Return the (x, y) coordinate for the center point of the cell that contains the specified text.  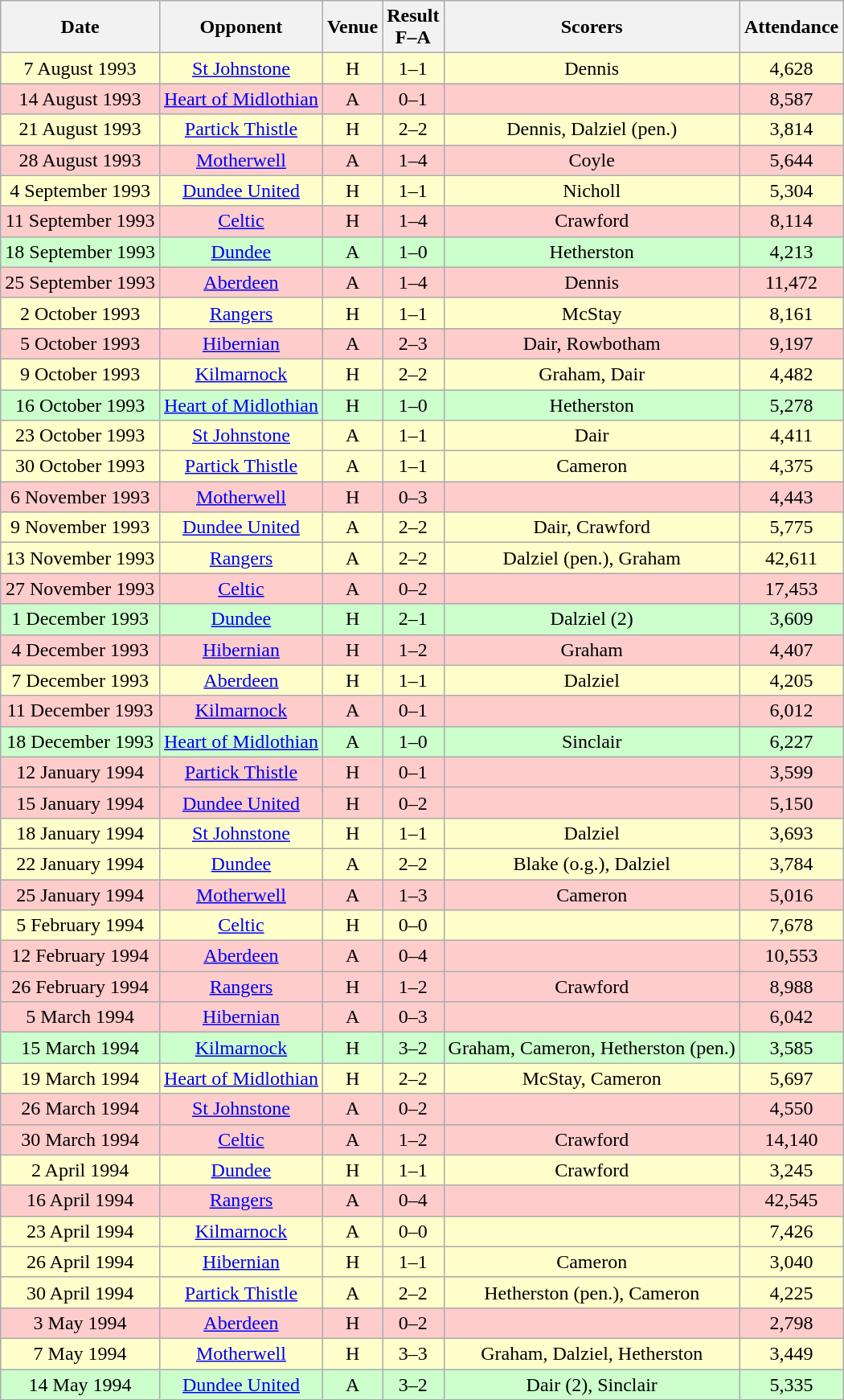
7 May 1994 (80, 1353)
McStay (592, 313)
Sinclair (592, 741)
Attendance (791, 27)
6,227 (791, 741)
14 May 1994 (80, 1384)
11 September 1993 (80, 221)
3,040 (791, 1262)
4 December 1993 (80, 650)
4,375 (791, 466)
26 April 1994 (80, 1262)
9 October 1993 (80, 374)
Dair (2), Sinclair (592, 1384)
5,278 (791, 404)
5,775 (791, 528)
21 August 1993 (80, 129)
Dalziel (2) (592, 619)
3,449 (791, 1353)
42,611 (791, 558)
Scorers (592, 27)
25 January 1994 (80, 895)
Date (80, 27)
Dalziel (pen.), Graham (592, 558)
4,550 (791, 1109)
8,988 (791, 987)
9,197 (791, 343)
22 January 1994 (80, 864)
2–1 (413, 619)
3,814 (791, 129)
McStay, Cameron (592, 1078)
6,042 (791, 1017)
18 January 1994 (80, 833)
Nicholl (592, 191)
1 December 1993 (80, 619)
16 October 1993 (80, 404)
1–3 (413, 895)
13 November 1993 (80, 558)
15 March 1994 (80, 1048)
11,472 (791, 282)
7 August 1993 (80, 68)
7,678 (791, 926)
27 November 1993 (80, 589)
4,411 (791, 436)
42,545 (791, 1201)
4,205 (791, 680)
5,697 (791, 1078)
18 September 1993 (80, 252)
3,784 (791, 864)
5,016 (791, 895)
4 September 1993 (80, 191)
Venue (352, 27)
8,114 (791, 221)
2,798 (791, 1323)
Graham, Dalziel, Hetherston (592, 1353)
7 December 1993 (80, 680)
Dair, Crawford (592, 528)
Graham, Cameron, Hetherston (pen.) (592, 1048)
6 November 1993 (80, 497)
4,407 (791, 650)
17,453 (791, 589)
12 January 1994 (80, 772)
8,587 (791, 99)
26 February 1994 (80, 987)
6,012 (791, 711)
14 August 1993 (80, 99)
8,161 (791, 313)
4,482 (791, 374)
4,443 (791, 497)
4,213 (791, 252)
Dair (592, 436)
Dair, Rowbotham (592, 343)
3–3 (413, 1353)
5,335 (791, 1384)
3,599 (791, 772)
Blake (o.g.), Dalziel (592, 864)
4,225 (791, 1292)
19 March 1994 (80, 1078)
2–3 (413, 343)
30 March 1994 (80, 1139)
3,693 (791, 833)
3 May 1994 (80, 1323)
16 April 1994 (80, 1201)
5 February 1994 (80, 926)
12 February 1994 (80, 956)
5,150 (791, 803)
11 December 1993 (80, 711)
3,609 (791, 619)
Hetherston (pen.), Cameron (592, 1292)
3,585 (791, 1048)
23 October 1993 (80, 436)
28 August 1993 (80, 160)
Graham, Dair (592, 374)
14,140 (791, 1139)
10,553 (791, 956)
25 September 1993 (80, 282)
Graham (592, 650)
15 January 1994 (80, 803)
4,628 (791, 68)
5 March 1994 (80, 1017)
2 October 1993 (80, 313)
Coyle (592, 160)
30 April 1994 (80, 1292)
5 October 1993 (80, 343)
30 October 1993 (80, 466)
9 November 1993 (80, 528)
ResultF–A (413, 27)
Opponent (241, 27)
26 March 1994 (80, 1109)
23 April 1994 (80, 1231)
18 December 1993 (80, 741)
5,644 (791, 160)
Dennis, Dalziel (pen.) (592, 129)
2 April 1994 (80, 1170)
5,304 (791, 191)
3,245 (791, 1170)
7,426 (791, 1231)
